Determine the (x, y) coordinate at the center of the cell enclosing the given text.  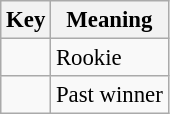
Rookie (110, 58)
Past winner (110, 95)
Key (26, 20)
Meaning (110, 20)
